Find where the given text appears and provide that cell's center as (X, Y) coordinate. 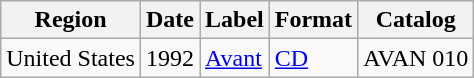
Region (71, 20)
Format (313, 20)
Date (170, 20)
Catalog (416, 20)
Label (235, 20)
1992 (170, 58)
United States (71, 58)
Avant (235, 58)
CD (313, 58)
AVAN 010 (416, 58)
